Provide the (x, y) coordinate of the cell's center where the given text is located.  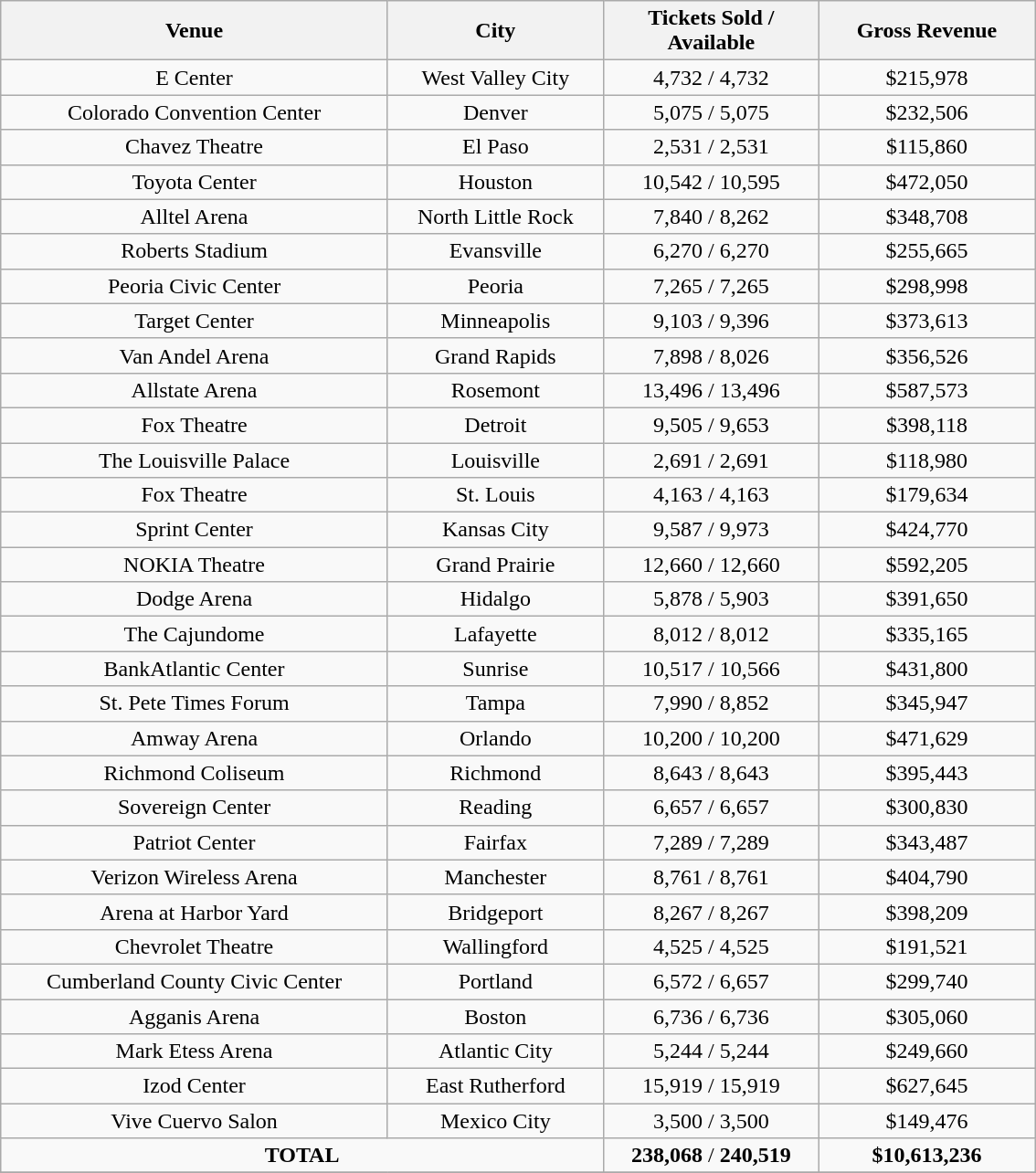
$472,050 (926, 182)
$348,708 (926, 217)
Sovereign Center (195, 808)
Hidalgo (495, 599)
6,572 / 6,657 (711, 981)
2,531 / 2,531 (711, 147)
$299,740 (926, 981)
Vive Cuervo Salon (195, 1121)
9,103 / 9,396 (711, 321)
Venue (195, 31)
Rosemont (495, 390)
Detroit (495, 425)
$118,980 (926, 460)
Agganis Arena (195, 1017)
10,517 / 10,566 (711, 669)
13,496 / 13,496 (711, 390)
Grand Prairie (495, 565)
$300,830 (926, 808)
$215,978 (926, 78)
7,265 / 7,265 (711, 286)
$398,209 (926, 912)
7,898 / 8,026 (711, 355)
$10,613,236 (926, 1156)
$398,118 (926, 425)
Sunrise (495, 669)
$356,526 (926, 355)
Chavez Theatre (195, 147)
$191,521 (926, 946)
Mexico City (495, 1121)
Minneapolis (495, 321)
$345,947 (926, 703)
5,244 / 5,244 (711, 1051)
Manchester (495, 877)
Mark Etess Arena (195, 1051)
Allstate Arena (195, 390)
7,990 / 8,852 (711, 703)
TOTAL (302, 1156)
Grand Rapids (495, 355)
5,878 / 5,903 (711, 599)
8,012 / 8,012 (711, 634)
10,542 / 10,595 (711, 182)
4,525 / 4,525 (711, 946)
Reading (495, 808)
$149,476 (926, 1121)
$373,613 (926, 321)
Roberts Stadium (195, 251)
Dodge Arena (195, 599)
Gross Revenue (926, 31)
Verizon Wireless Arena (195, 877)
Evansville (495, 251)
Houston (495, 182)
$255,665 (926, 251)
15,919 / 15,919 (711, 1086)
$115,860 (926, 147)
The Cajundome (195, 634)
$627,645 (926, 1086)
8,267 / 8,267 (711, 912)
Kansas City (495, 530)
NOKIA Theatre (195, 565)
$424,770 (926, 530)
St. Louis (495, 495)
$391,650 (926, 599)
6,736 / 6,736 (711, 1017)
Orlando (495, 738)
8,643 / 8,643 (711, 773)
5,075 / 5,075 (711, 112)
7,840 / 8,262 (711, 217)
$232,506 (926, 112)
10,200 / 10,200 (711, 738)
El Paso (495, 147)
Toyota Center (195, 182)
12,660 / 12,660 (711, 565)
$471,629 (926, 738)
$587,573 (926, 390)
9,505 / 9,653 (711, 425)
Atlantic City (495, 1051)
BankAtlantic Center (195, 669)
Alltel Arena (195, 217)
6,270 / 6,270 (711, 251)
Tampa (495, 703)
Peoria (495, 286)
8,761 / 8,761 (711, 877)
$404,790 (926, 877)
Richmond Coliseum (195, 773)
The Louisville Palace (195, 460)
Arena at Harbor Yard (195, 912)
$395,443 (926, 773)
West Valley City (495, 78)
$179,634 (926, 495)
Patriot Center (195, 842)
$431,800 (926, 669)
North Little Rock (495, 217)
Izod Center (195, 1086)
9,587 / 9,973 (711, 530)
Colorado Convention Center (195, 112)
2,691 / 2,691 (711, 460)
Cumberland County Civic Center (195, 981)
$343,487 (926, 842)
4,163 / 4,163 (711, 495)
Amway Arena (195, 738)
Portland (495, 981)
$305,060 (926, 1017)
6,657 / 6,657 (711, 808)
Fairfax (495, 842)
Van Andel Arena (195, 355)
Sprint Center (195, 530)
4,732 / 4,732 (711, 78)
St. Pete Times Forum (195, 703)
Richmond (495, 773)
7,289 / 7,289 (711, 842)
East Rutherford (495, 1086)
Lafayette (495, 634)
$592,205 (926, 565)
Wallingford (495, 946)
Chevrolet Theatre (195, 946)
Tickets Sold / Available (711, 31)
$298,998 (926, 286)
Louisville (495, 460)
3,500 / 3,500 (711, 1121)
Target Center (195, 321)
Denver (495, 112)
$335,165 (926, 634)
Boston (495, 1017)
238,068 / 240,519 (711, 1156)
City (495, 31)
Peoria Civic Center (195, 286)
E Center (195, 78)
$249,660 (926, 1051)
Bridgeport (495, 912)
